Capture the cell that displays the provided text and extract its [x, y] central coordinate. 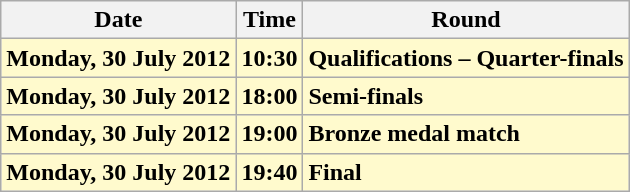
Final [466, 172]
Round [466, 20]
Bronze medal match [466, 134]
18:00 [270, 96]
19:00 [270, 134]
Date [118, 20]
19:40 [270, 172]
10:30 [270, 58]
Semi-finals [466, 96]
Qualifications – Quarter-finals [466, 58]
Time [270, 20]
